Locate the cell with the specified text and output its [x, y] center coordinate. 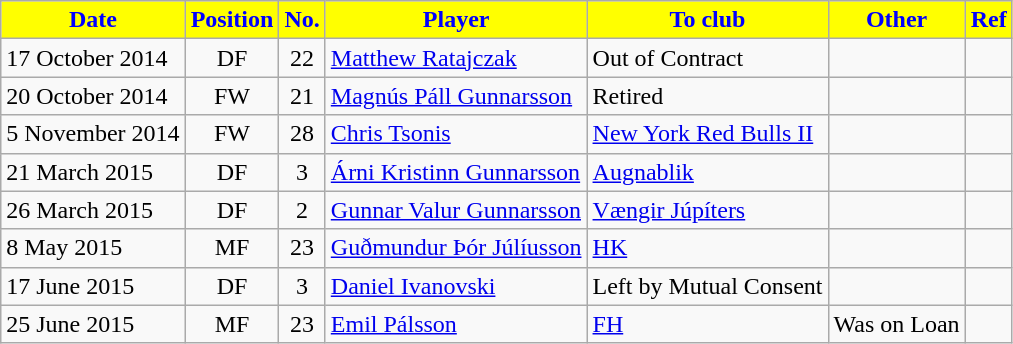
Other [896, 20]
No. [302, 20]
Emil Pálsson [456, 324]
20 October 2014 [93, 96]
Matthew Ratajczak [456, 58]
28 [302, 134]
26 March 2015 [93, 210]
Position [232, 20]
Gunnar Valur Gunnarsson [456, 210]
Was on Loan [896, 324]
Daniel Ivanovski [456, 286]
Retired [708, 96]
Date [93, 20]
Out of Contract [708, 58]
21 March 2015 [93, 172]
Augnablik [708, 172]
Chris Tsonis [456, 134]
To club [708, 20]
HK [708, 248]
21 [302, 96]
Magnús Páll Gunnarsson [456, 96]
Player [456, 20]
Guðmundur Þór Júlíusson [456, 248]
17 June 2015 [93, 286]
FH [708, 324]
5 November 2014 [93, 134]
Ref [988, 20]
22 [302, 58]
25 June 2015 [93, 324]
Árni Kristinn Gunnarsson [456, 172]
Vængir Júpíters [708, 210]
New York Red Bulls II [708, 134]
17 October 2014 [93, 58]
8 May 2015 [93, 248]
2 [302, 210]
Left by Mutual Consent [708, 286]
